Return [x, y] of the center of cell containing provided text 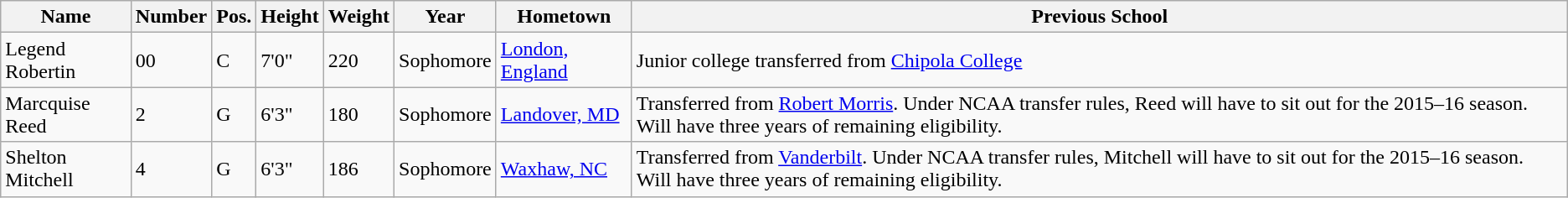
Landover, MD [564, 114]
Legend Robertin [66, 60]
186 [358, 169]
Junior college transferred from Chipola College [1099, 60]
220 [358, 60]
Hometown [564, 17]
00 [171, 60]
Waxhaw, NC [564, 169]
7'0" [290, 60]
4 [171, 169]
Year [446, 17]
2 [171, 114]
Marcquise Reed [66, 114]
Pos. [235, 17]
Weight [358, 17]
Name [66, 17]
Shelton Mitchell [66, 169]
Number [171, 17]
C [235, 60]
London, England [564, 60]
Height [290, 17]
180 [358, 114]
Previous School [1099, 17]
